Pinpoint the cell where the given text exists, returning its [X, Y] midpoint coordinate. 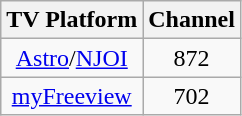
myFreeview [72, 96]
Astro/NJOI [72, 58]
872 [192, 58]
Channel [192, 20]
TV Platform [72, 20]
702 [192, 96]
